Determine the [x, y] coordinate at the center of the cell enclosing the given text.  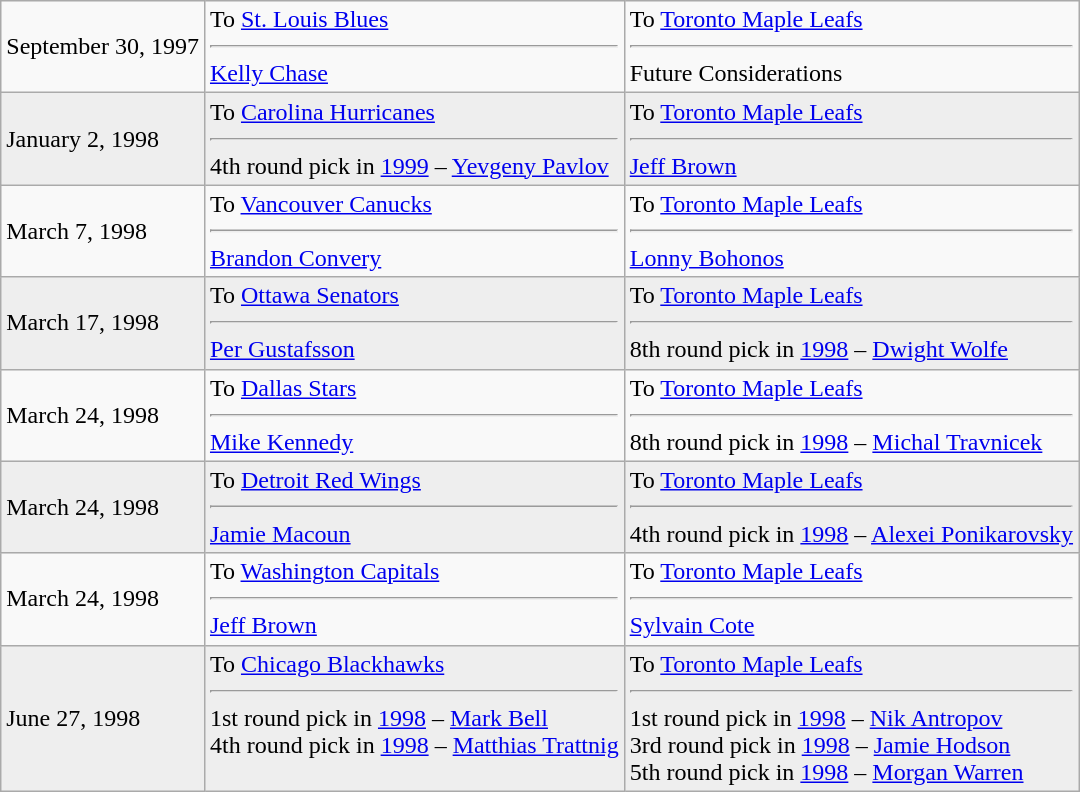
To Toronto Maple Leafs4th round pick in 1998 – Alexei Ponikarovsky [851, 507]
To Detroit Red WingsJamie Macoun [414, 507]
January 2, 1998 [103, 139]
March 7, 1998 [103, 231]
To Vancouver CanucksBrandon Convery [414, 231]
To St. Louis BluesKelly Chase [414, 47]
To Carolina Hurricanes4th round pick in 1999 – Yevgeny Pavlov [414, 139]
To Ottawa SenatorsPer Gustafsson [414, 323]
To Toronto Maple Leafs8th round pick in 1998 – Dwight Wolfe [851, 323]
To Chicago Blackhawks1st round pick in 1998 – Mark Bell 4th round pick in 1998 – Matthias Trattnig [414, 718]
March 17, 1998 [103, 323]
September 30, 1997 [103, 47]
To Dallas StarsMike Kennedy [414, 415]
To Toronto Maple Leafs8th round pick in 1998 – Michal Travnicek [851, 415]
To Toronto Maple Leafs1st round pick in 1998 – Nik Antropov 3rd round pick in 1998 – Jamie Hodson 5th round pick in 1998 – Morgan Warren [851, 718]
June 27, 1998 [103, 718]
To Toronto Maple LeafsLonny Bohonos [851, 231]
To Toronto Maple LeafsJeff Brown [851, 139]
To Toronto Maple LeafsFuture Considerations [851, 47]
To Washington CapitalsJeff Brown [414, 599]
To Toronto Maple LeafsSylvain Cote [851, 599]
